Determine the (x, y) coordinate at the center of the cell enclosing the given text.  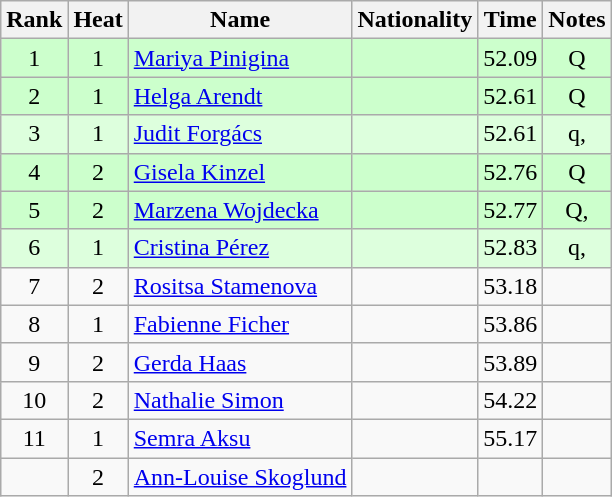
52.09 (510, 58)
7 (34, 286)
10 (34, 400)
53.86 (510, 324)
Marzena Wojdecka (240, 210)
11 (34, 438)
54.22 (510, 400)
Q, (577, 210)
Judit Forgács (240, 134)
Gisela Kinzel (240, 172)
Ann-Louise Skoglund (240, 477)
Time (510, 20)
8 (34, 324)
52.83 (510, 248)
52.76 (510, 172)
Mariya Pinigina (240, 58)
Heat (98, 20)
3 (34, 134)
Notes (577, 20)
Semra Aksu (240, 438)
4 (34, 172)
Fabienne Ficher (240, 324)
Gerda Haas (240, 362)
55.17 (510, 438)
Rositsa Stamenova (240, 286)
Nathalie Simon (240, 400)
5 (34, 210)
53.89 (510, 362)
Rank (34, 20)
52.77 (510, 210)
Cristina Pérez (240, 248)
Nationality (415, 20)
6 (34, 248)
9 (34, 362)
Helga Arendt (240, 96)
53.18 (510, 286)
Name (240, 20)
